Pinpoint the cell where the given text exists, returning its [x, y] midpoint coordinate. 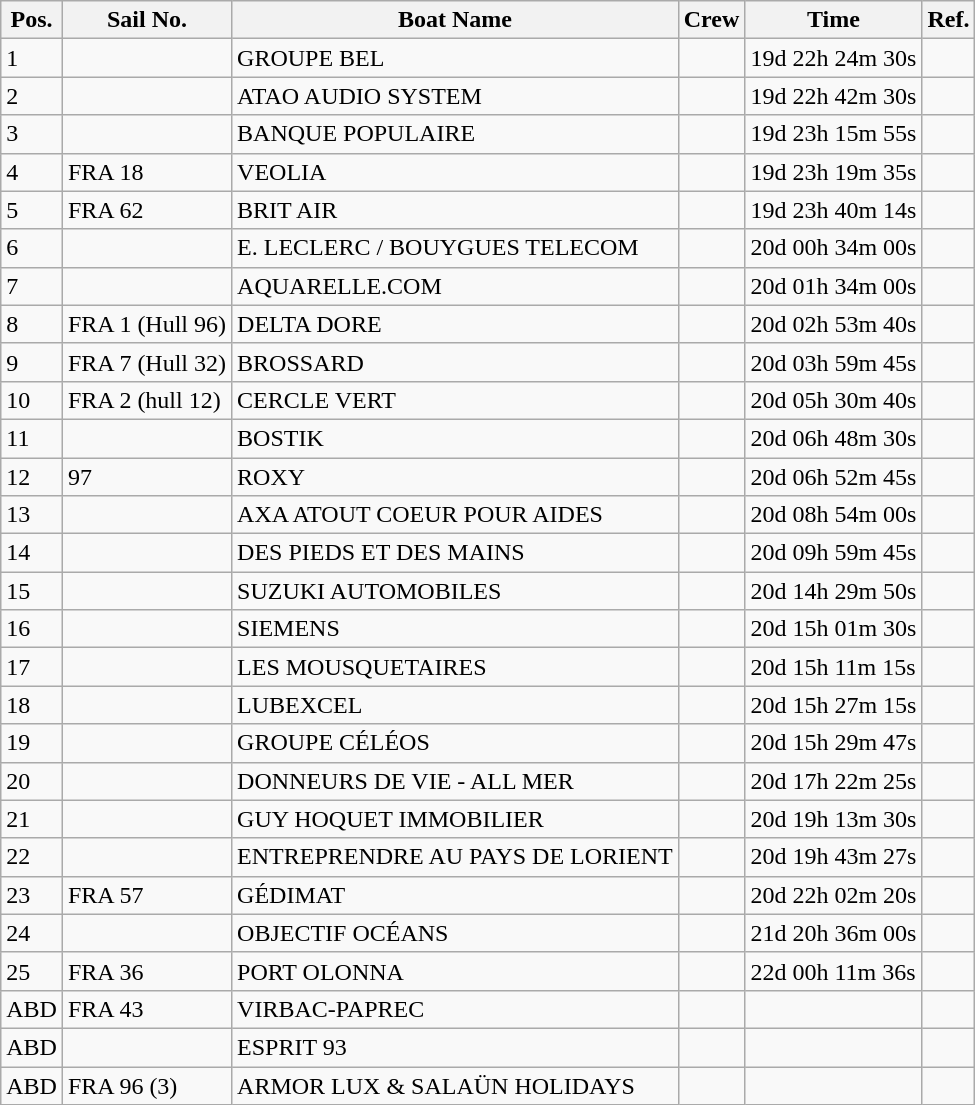
20d 19h 43m 27s [834, 857]
FRA 1 (Hull 96) [146, 324]
11 [32, 438]
Crew [712, 20]
ARMOR LUX & SALAÜN HOLIDAYS [456, 1085]
OBJECTIF OCÉANS [456, 933]
GÉDIMAT [456, 895]
FRA 62 [146, 210]
4 [32, 172]
VIRBAC-PAPREC [456, 1009]
20d 02h 53m 40s [834, 324]
BANQUE POPULAIRE [456, 134]
22d 00h 11m 36s [834, 971]
7 [32, 286]
20d 01h 34m 00s [834, 286]
3 [32, 134]
22 [32, 857]
20d 05h 30m 40s [834, 400]
ATAO AUDIO SYSTEM [456, 96]
PORT OLONNA [456, 971]
SUZUKI AUTOMOBILES [456, 591]
AXA ATOUT COEUR POUR AIDES [456, 515]
CERCLE VERT [456, 400]
AQUARELLE.COM [456, 286]
21 [32, 819]
Sail No. [146, 20]
FRA 2 (hull 12) [146, 400]
19 [32, 743]
GUY HOQUET IMMOBILIER [456, 819]
Time [834, 20]
BOSTIK [456, 438]
ESPRIT 93 [456, 1047]
20d 09h 59m 45s [834, 553]
BRIT AIR [456, 210]
SIEMENS [456, 629]
FRA 96 (3) [146, 1085]
8 [32, 324]
20d 03h 59m 45s [834, 362]
Pos. [32, 20]
6 [32, 248]
20d 15h 01m 30s [834, 629]
VEOLIA [456, 172]
FRA 7 (Hull 32) [146, 362]
ROXY [456, 477]
10 [32, 400]
20d 15h 29m 47s [834, 743]
9 [32, 362]
20d 00h 34m 00s [834, 248]
GROUPE BEL [456, 58]
DONNEURS DE VIE - ALL MER [456, 781]
23 [32, 895]
20d 14h 29m 50s [834, 591]
19d 23h 19m 35s [834, 172]
FRA 36 [146, 971]
LES MOUSQUETAIRES [456, 667]
21d 20h 36m 00s [834, 933]
24 [32, 933]
20d 17h 22m 25s [834, 781]
14 [32, 553]
20 [32, 781]
20d 22h 02m 20s [834, 895]
FRA 18 [146, 172]
25 [32, 971]
12 [32, 477]
DELTA DORE [456, 324]
18 [32, 705]
19d 22h 42m 30s [834, 96]
20d 19h 13m 30s [834, 819]
20d 08h 54m 00s [834, 515]
15 [32, 591]
17 [32, 667]
20d 15h 27m 15s [834, 705]
LUBEXCEL [456, 705]
13 [32, 515]
20d 06h 52m 45s [834, 477]
DES PIEDS ET DES MAINS [456, 553]
2 [32, 96]
19d 23h 15m 55s [834, 134]
FRA 57 [146, 895]
20d 06h 48m 30s [834, 438]
19d 22h 24m 30s [834, 58]
Ref. [948, 20]
1 [32, 58]
GROUPE CÉLÉOS [456, 743]
BROSSARD [456, 362]
5 [32, 210]
ENTREPRENDRE AU PAYS DE LORIENT [456, 857]
19d 23h 40m 14s [834, 210]
97 [146, 477]
20d 15h 11m 15s [834, 667]
Boat Name [456, 20]
E. LECLERC / BOUYGUES TELECOM [456, 248]
FRA 43 [146, 1009]
16 [32, 629]
